Locate the cell with the specified text and output its (x, y) center coordinate. 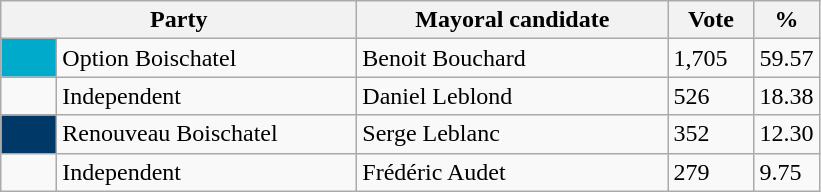
% (786, 20)
12.30 (786, 134)
279 (711, 172)
352 (711, 134)
Party (179, 20)
Mayoral candidate (512, 20)
Frédéric Audet (512, 172)
59.57 (786, 58)
9.75 (786, 172)
Vote (711, 20)
18.38 (786, 96)
1,705 (711, 58)
Serge Leblanc (512, 134)
Daniel Leblond (512, 96)
526 (711, 96)
Benoit Bouchard (512, 58)
Option Boischatel (207, 58)
Renouveau Boischatel (207, 134)
